Determine the [x, y] coordinate at the center of the cell enclosing the given text.  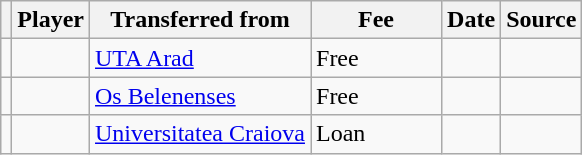
Source [542, 20]
Player [51, 20]
Transferred from [200, 20]
Fee [376, 20]
Date [472, 20]
Universitatea Craiova [200, 134]
UTA Arad [200, 58]
Os Belenenses [200, 96]
Loan [376, 134]
